From the cell containing the given text, extract its center point as [x, y] coordinate. 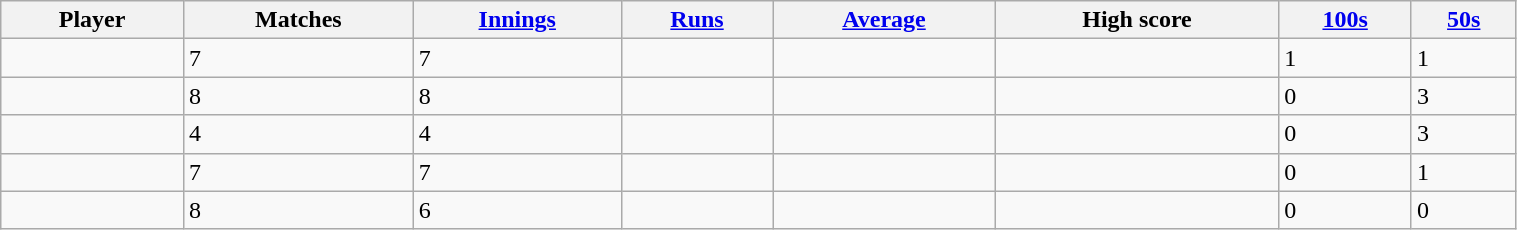
Player [92, 20]
6 [517, 210]
Runs [697, 20]
High score [1137, 20]
Innings [517, 20]
Matches [298, 20]
Average [884, 20]
100s [1346, 20]
50s [1464, 20]
